Extract the (X, Y) coordinate from the center of the cell holding the provided text.  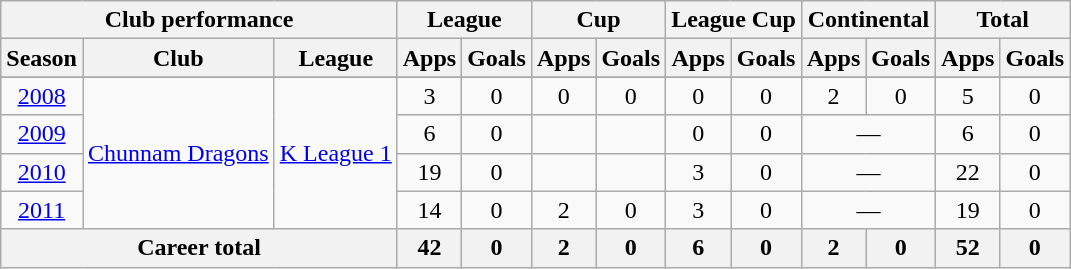
2011 (42, 210)
Club (178, 58)
5 (968, 96)
22 (968, 172)
Career total (199, 248)
K League 1 (336, 153)
Club performance (199, 20)
Chunnam Dragons (178, 153)
2010 (42, 172)
Continental (868, 20)
2009 (42, 134)
Total (1003, 20)
52 (968, 248)
League Cup (734, 20)
42 (429, 248)
Cup (598, 20)
14 (429, 210)
Season (42, 58)
2008 (42, 96)
